Determine the (x, y) coordinate at the center of the cell enclosing the given text.  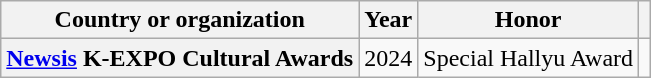
Special Hallyu Award (528, 58)
2024 (388, 58)
Newsis K-EXPO Cultural Awards (180, 58)
Year (388, 20)
Honor (528, 20)
Country or organization (180, 20)
